Provide the [X, Y] coordinate of the cell's center where the given text is located.  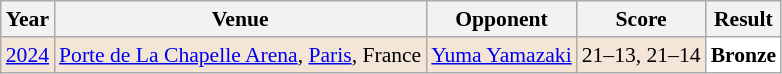
Bronze [744, 55]
Result [744, 19]
Yuma Yamazaki [501, 55]
21–13, 21–14 [642, 55]
2024 [28, 55]
Porte de La Chapelle Arena, Paris, France [240, 55]
Venue [240, 19]
Opponent [501, 19]
Score [642, 19]
Year [28, 19]
